Detect which cell encompasses the target text, then output its [X, Y] center coordinate. 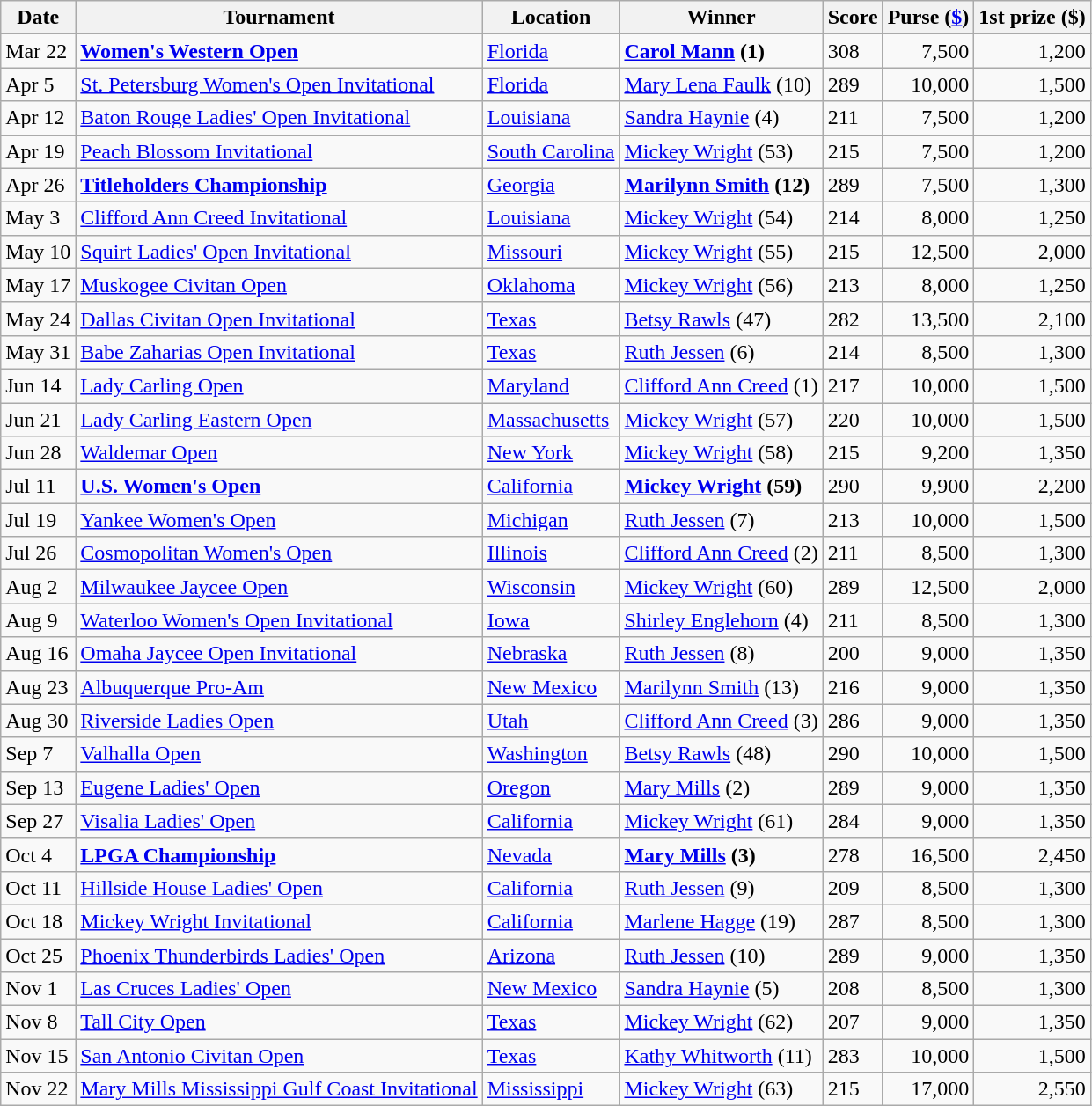
Michigan [551, 520]
208 [853, 989]
Visalia Ladies' Open [279, 821]
U.S. Women's Open [279, 487]
2,450 [1032, 854]
Jul 19 [39, 520]
Betsy Rawls (47) [722, 319]
Mary Mills Mississippi Gulf Coast Invitational [279, 1089]
Maryland [551, 385]
Missouri [551, 252]
Aug 9 [39, 620]
Mar 22 [39, 51]
Iowa [551, 620]
Mickey Wright (56) [722, 285]
LPGA Championship [279, 854]
Dallas Civitan Open Invitational [279, 319]
220 [853, 420]
Aug 30 [39, 721]
Jul 11 [39, 487]
2,200 [1032, 487]
1st prize ($) [1032, 18]
282 [853, 319]
May 3 [39, 218]
Marlene Hagge (19) [722, 921]
Sep 13 [39, 787]
Massachusetts [551, 420]
St. Petersburg Women's Open Invitational [279, 84]
287 [853, 921]
Clifford Ann Creed Invitational [279, 218]
Clifford Ann Creed (1) [722, 385]
200 [853, 654]
17,000 [928, 1089]
Lady Carling Eastern Open [279, 420]
Carol Mann (1) [722, 51]
Ruth Jessen (7) [722, 520]
Titleholders Championship [279, 185]
308 [853, 51]
Oct 11 [39, 888]
Yankee Women's Open [279, 520]
Oct 25 [39, 955]
Oct 4 [39, 854]
Marilynn Smith (12) [722, 185]
Waldemar Open [279, 453]
Sep 7 [39, 754]
Mickey Wright (57) [722, 420]
Cosmopolitan Women's Open [279, 553]
207 [853, 1022]
Georgia [551, 185]
Oregon [551, 787]
Mickey Wright (58) [722, 453]
Eugene Ladies' Open [279, 787]
Apr 12 [39, 118]
Utah [551, 721]
Oklahoma [551, 285]
Location [551, 18]
Baton Rouge Ladies' Open Invitational [279, 118]
Riverside Ladies Open [279, 721]
Mary Mills (3) [722, 854]
2,550 [1032, 1089]
Tall City Open [279, 1022]
Oct 18 [39, 921]
Mickey Wright (61) [722, 821]
Las Cruces Ladies' Open [279, 989]
Ruth Jessen (10) [722, 955]
May 24 [39, 319]
May 31 [39, 352]
Apr 5 [39, 84]
Jun 28 [39, 453]
Date [39, 18]
Women's Western Open [279, 51]
Mickey Wright (53) [722, 151]
284 [853, 821]
New York [551, 453]
Mickey Wright Invitational [279, 921]
Winner [722, 18]
Mississippi [551, 1089]
Jul 26 [39, 553]
Squirt Ladies' Open Invitational [279, 252]
13,500 [928, 319]
Nov 15 [39, 1056]
South Carolina [551, 151]
283 [853, 1056]
286 [853, 721]
Nevada [551, 854]
Illinois [551, 553]
Sep 27 [39, 821]
Albuquerque Pro-Am [279, 687]
Aug 16 [39, 654]
Babe Zaharias Open Invitational [279, 352]
Clifford Ann Creed (3) [722, 721]
Kathy Whitworth (11) [722, 1056]
Aug 23 [39, 687]
Nov 22 [39, 1089]
Mary Lena Faulk (10) [722, 84]
Milwaukee Jaycee Open [279, 587]
Nebraska [551, 654]
Aug 2 [39, 587]
Sandra Haynie (5) [722, 989]
Lady Carling Open [279, 385]
Ruth Jessen (8) [722, 654]
Peach Blossom Invitational [279, 151]
Wisconsin [551, 587]
Nov 1 [39, 989]
Ruth Jessen (6) [722, 352]
Jun 21 [39, 420]
Mickey Wright (62) [722, 1022]
Mickey Wright (60) [722, 587]
Mickey Wright (55) [722, 252]
Ruth Jessen (9) [722, 888]
9,900 [928, 487]
Tournament [279, 18]
278 [853, 854]
16,500 [928, 854]
Betsy Rawls (48) [722, 754]
Hillside House Ladies' Open [279, 888]
Apr 19 [39, 151]
San Antonio Civitan Open [279, 1056]
Waterloo Women's Open Invitational [279, 620]
Mickey Wright (54) [722, 218]
Nov 8 [39, 1022]
Shirley Englehorn (4) [722, 620]
Purse ($) [928, 18]
2,100 [1032, 319]
Washington [551, 754]
May 10 [39, 252]
Clifford Ann Creed (2) [722, 553]
Mickey Wright (63) [722, 1089]
Sandra Haynie (4) [722, 118]
Mickey Wright (59) [722, 487]
217 [853, 385]
Apr 26 [39, 185]
May 17 [39, 285]
Valhalla Open [279, 754]
Muskogee Civitan Open [279, 285]
Score [853, 18]
216 [853, 687]
9,200 [928, 453]
Phoenix Thunderbirds Ladies' Open [279, 955]
Jun 14 [39, 385]
Arizona [551, 955]
Marilynn Smith (13) [722, 687]
209 [853, 888]
Mary Mills (2) [722, 787]
Omaha Jaycee Open Invitational [279, 654]
